Determine the (X, Y) coordinate at the center of the cell enclosing the given text.  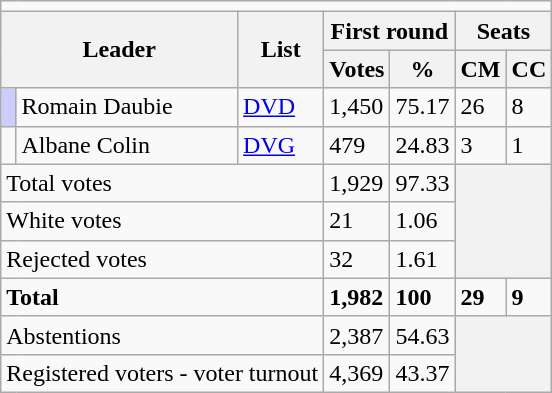
1,929 (357, 183)
2,387 (357, 335)
1,450 (357, 107)
32 (357, 259)
Rejected votes (162, 259)
Leader (120, 50)
75.17 (422, 107)
97.33 (422, 183)
List (281, 50)
9 (529, 297)
First round (390, 31)
100 (422, 297)
1 (529, 145)
Votes (357, 69)
24.83 (422, 145)
Total (162, 297)
1.61 (422, 259)
CM (480, 69)
1,982 (357, 297)
26 (480, 107)
8 (529, 107)
3 (480, 145)
Romain Daubie (127, 107)
DVG (281, 145)
CC (529, 69)
White votes (162, 221)
4,369 (357, 373)
479 (357, 145)
Albane Colin (127, 145)
Seats (504, 31)
Abstentions (162, 335)
43.37 (422, 373)
1.06 (422, 221)
21 (357, 221)
29 (480, 297)
Registered voters - voter turnout (162, 373)
DVD (281, 107)
Total votes (162, 183)
54.63 (422, 335)
% (422, 69)
